Capture the cell that displays the provided text and extract its (X, Y) central coordinate. 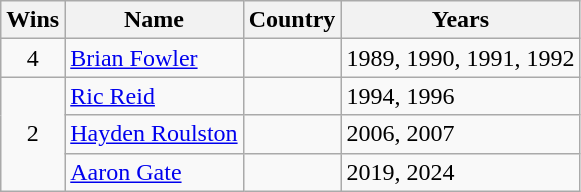
Ric Reid (154, 96)
Brian Fowler (154, 58)
Hayden Roulston (154, 134)
Name (154, 20)
1989, 1990, 1991, 1992 (460, 58)
4 (33, 58)
1994, 1996 (460, 96)
2006, 2007 (460, 134)
Years (460, 20)
2019, 2024 (460, 172)
Aaron Gate (154, 172)
Country (292, 20)
2 (33, 134)
Wins (33, 20)
